Capture the cell that displays the provided text and extract its (x, y) central coordinate. 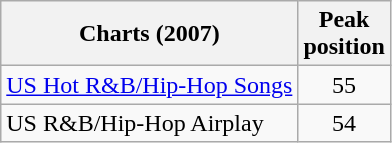
US Hot R&B/Hip-Hop Songs (150, 85)
Charts (2007) (150, 34)
54 (344, 123)
US R&B/Hip-Hop Airplay (150, 123)
Peakposition (344, 34)
55 (344, 85)
